For the text-containing cell, return its midpoint in (X, Y) coordinate format. 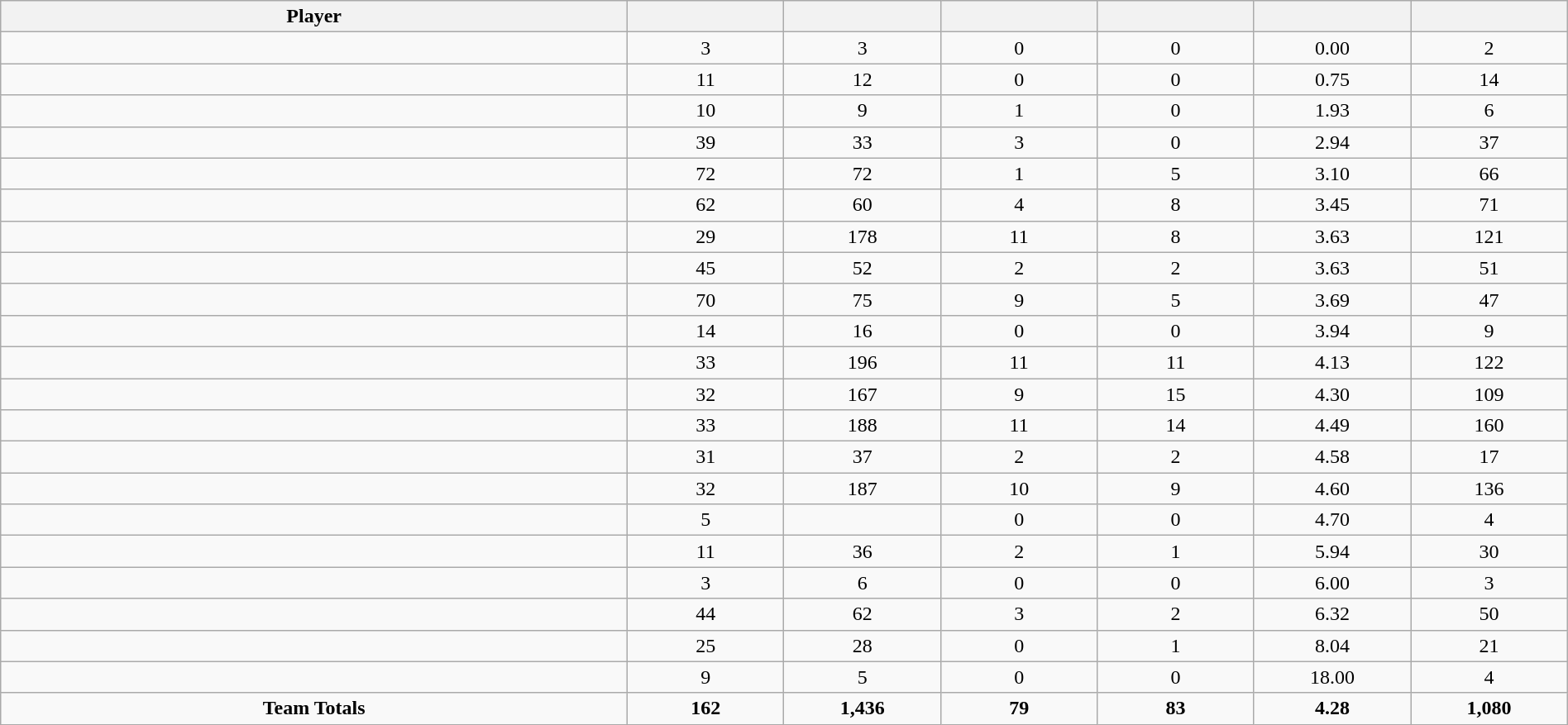
79 (1019, 708)
30 (1489, 551)
60 (862, 205)
3.45 (1331, 205)
6.32 (1331, 614)
52 (862, 268)
4.13 (1331, 362)
51 (1489, 268)
50 (1489, 614)
18.00 (1331, 677)
3.10 (1331, 174)
25 (706, 646)
Team Totals (314, 708)
15 (1176, 394)
4.30 (1331, 394)
1,436 (862, 708)
12 (862, 79)
122 (1489, 362)
Player (314, 17)
2.94 (1331, 142)
196 (862, 362)
6.00 (1331, 583)
1,080 (1489, 708)
44 (706, 614)
5.94 (1331, 551)
167 (862, 394)
66 (1489, 174)
178 (862, 236)
4.28 (1331, 708)
8.04 (1331, 646)
21 (1489, 646)
71 (1489, 205)
4.49 (1331, 426)
4.58 (1331, 457)
75 (862, 299)
39 (706, 142)
29 (706, 236)
28 (862, 646)
17 (1489, 457)
36 (862, 551)
3.94 (1331, 331)
4.60 (1331, 489)
188 (862, 426)
83 (1176, 708)
187 (862, 489)
45 (706, 268)
4.70 (1331, 520)
160 (1489, 426)
121 (1489, 236)
16 (862, 331)
1.93 (1331, 111)
136 (1489, 489)
47 (1489, 299)
0.00 (1331, 48)
109 (1489, 394)
70 (706, 299)
162 (706, 708)
31 (706, 457)
0.75 (1331, 79)
3.69 (1331, 299)
